Output the (X, Y) coordinate of the center of the cell containing the given text.  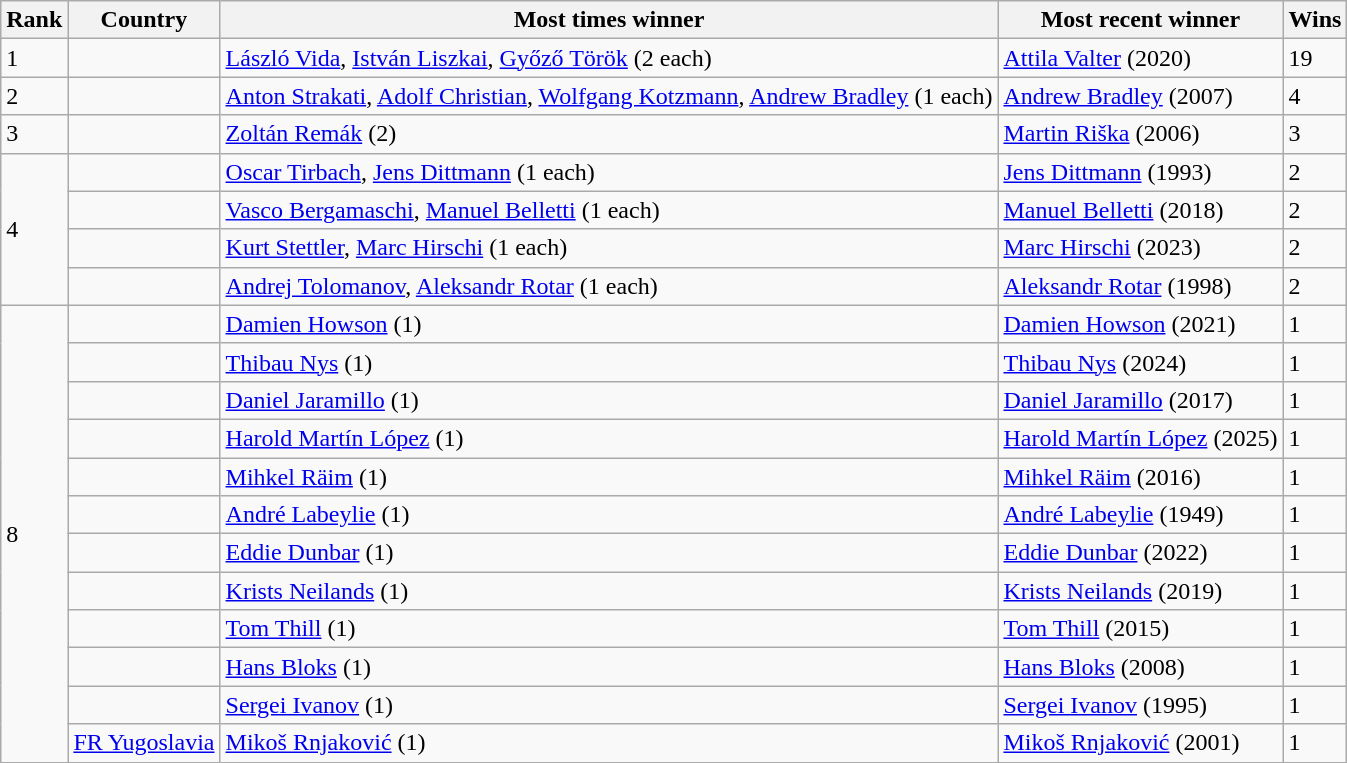
Hans Bloks (2008) (1140, 667)
Mikoš Rnjaković (2001) (1140, 743)
André Labeylie (1949) (1140, 515)
Daniel Jaramillo (2017) (1140, 400)
Harold Martín López (2025) (1140, 438)
Damien Howson (1) (609, 324)
Marc Hirschi (2023) (1140, 248)
Oscar Tirbach, Jens Dittmann (1 each) (609, 172)
Thibau Nys (1) (609, 362)
Tom Thill (2015) (1140, 629)
Eddie Dunbar (1) (609, 553)
Vasco Bergamaschi, Manuel Belletti (1 each) (609, 210)
Eddie Dunbar (2022) (1140, 553)
FR Yugoslavia (144, 743)
Mihkel Räim (1) (609, 477)
Damien Howson (2021) (1140, 324)
Country (144, 20)
Mihkel Räim (2016) (1140, 477)
Attila Valter (2020) (1140, 58)
Most recent winner (1140, 20)
Jens Dittmann (1993) (1140, 172)
André Labeylie (1) (609, 515)
Aleksandr Rotar (1998) (1140, 286)
Andrej Tolomanov, Aleksandr Rotar (1 each) (609, 286)
Rank (34, 20)
Mikoš Rnjaković (1) (609, 743)
Wins (1315, 20)
Most times winner (609, 20)
Daniel Jaramillo (1) (609, 400)
Sergei Ivanov (1995) (1140, 705)
8 (34, 534)
Harold Martín López (1) (609, 438)
19 (1315, 58)
Manuel Belletti (2018) (1140, 210)
Kurt Stettler, Marc Hirschi (1 each) (609, 248)
Krists Neilands (2019) (1140, 591)
Hans Bloks (1) (609, 667)
Thibau Nys (2024) (1140, 362)
Zoltán Remák (2) (609, 134)
Tom Thill (1) (609, 629)
Anton Strakati, Adolf Christian, Wolfgang Kotzmann, Andrew Bradley (1 each) (609, 96)
Andrew Bradley (2007) (1140, 96)
Sergei Ivanov (1) (609, 705)
Krists Neilands (1) (609, 591)
Martin Riška (2006) (1140, 134)
László Vida, István Liszkai, Győző Török (2 each) (609, 58)
